Provide the [x, y] coordinate of the cell's center where the given text is located.  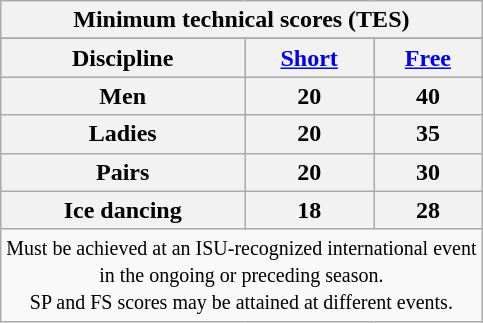
Must be achieved at an ISU-recognized international event in the ongoing or preceding season. SP and FS scores may be attained at different events. [242, 275]
Discipline [123, 58]
Pairs [123, 172]
Free [428, 58]
28 [428, 210]
Short [310, 58]
18 [310, 210]
40 [428, 96]
30 [428, 172]
Minimum technical scores (TES) [242, 20]
Ladies [123, 134]
Ice dancing [123, 210]
Men [123, 96]
35 [428, 134]
